Find where the given text appears and provide that cell's center as (X, Y) coordinate. 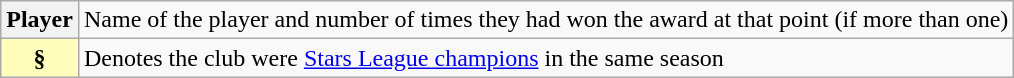
Player (40, 20)
§ (40, 58)
Name of the player and number of times they had won the award at that point (if more than one) (546, 20)
Denotes the club were Stars League champions in the same season (546, 58)
